Scan for the cell matching the given text and deliver its [X, Y] coordinate at center. 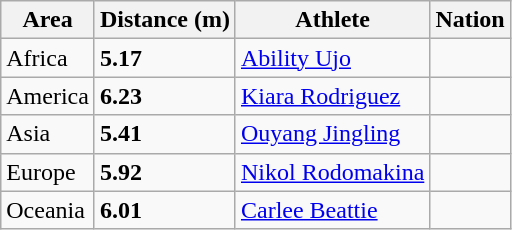
Carlee Beattie [332, 210]
Athlete [332, 20]
5.92 [164, 172]
Nikol Rodomakina [332, 172]
Distance (m) [164, 20]
Ouyang Jingling [332, 134]
America [48, 96]
Ability Ujo [332, 58]
Asia [48, 134]
Africa [48, 58]
Oceania [48, 210]
Europe [48, 172]
Area [48, 20]
6.23 [164, 96]
5.41 [164, 134]
Nation [470, 20]
6.01 [164, 210]
5.17 [164, 58]
Kiara Rodriguez [332, 96]
